Scan for the cell matching the given text and deliver its [x, y] coordinate at center. 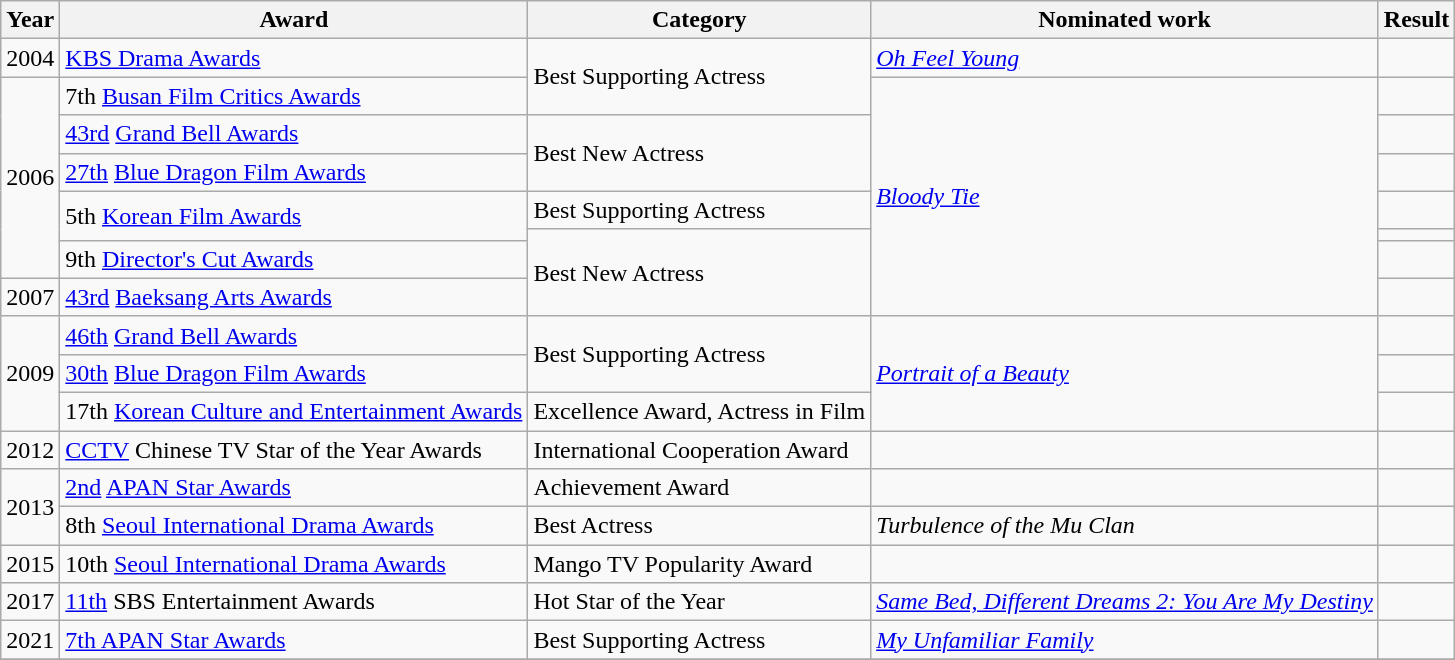
Achievement Award [700, 488]
CCTV Chinese TV Star of the Year Awards [294, 449]
2006 [30, 178]
Category [700, 20]
Mango TV Popularity Award [700, 564]
Excellence Award, Actress in Film [700, 411]
7th APAN Star Awards [294, 640]
International Cooperation Award [700, 449]
43rd Grand Bell Awards [294, 134]
27th Blue Dragon Film Awards [294, 172]
Turbulence of the Mu Clan [1125, 526]
46th Grand Bell Awards [294, 335]
2012 [30, 449]
5th Korean Film Awards [294, 216]
8th Seoul International Drama Awards [294, 526]
43rd Baeksang Arts Awards [294, 297]
2013 [30, 507]
2015 [30, 564]
2021 [30, 640]
Portrait of a Beauty [1125, 373]
Oh Feel Young [1125, 58]
2017 [30, 602]
9th Director's Cut Awards [294, 259]
7th Busan Film Critics Awards [294, 96]
Same Bed, Different Dreams 2: You Are My Destiny [1125, 602]
Year [30, 20]
2004 [30, 58]
10th Seoul International Drama Awards [294, 564]
KBS Drama Awards [294, 58]
2007 [30, 297]
Nominated work [1125, 20]
Bloody Tie [1125, 196]
My Unfamiliar Family [1125, 640]
2009 [30, 373]
Result [1416, 20]
Best Actress [700, 526]
2nd APAN Star Awards [294, 488]
Hot Star of the Year [700, 602]
Award [294, 20]
11th SBS Entertainment Awards [294, 602]
17th Korean Culture and Entertainment Awards [294, 411]
30th Blue Dragon Film Awards [294, 373]
